Find where the given text appears and provide that cell's center as (x, y) coordinate. 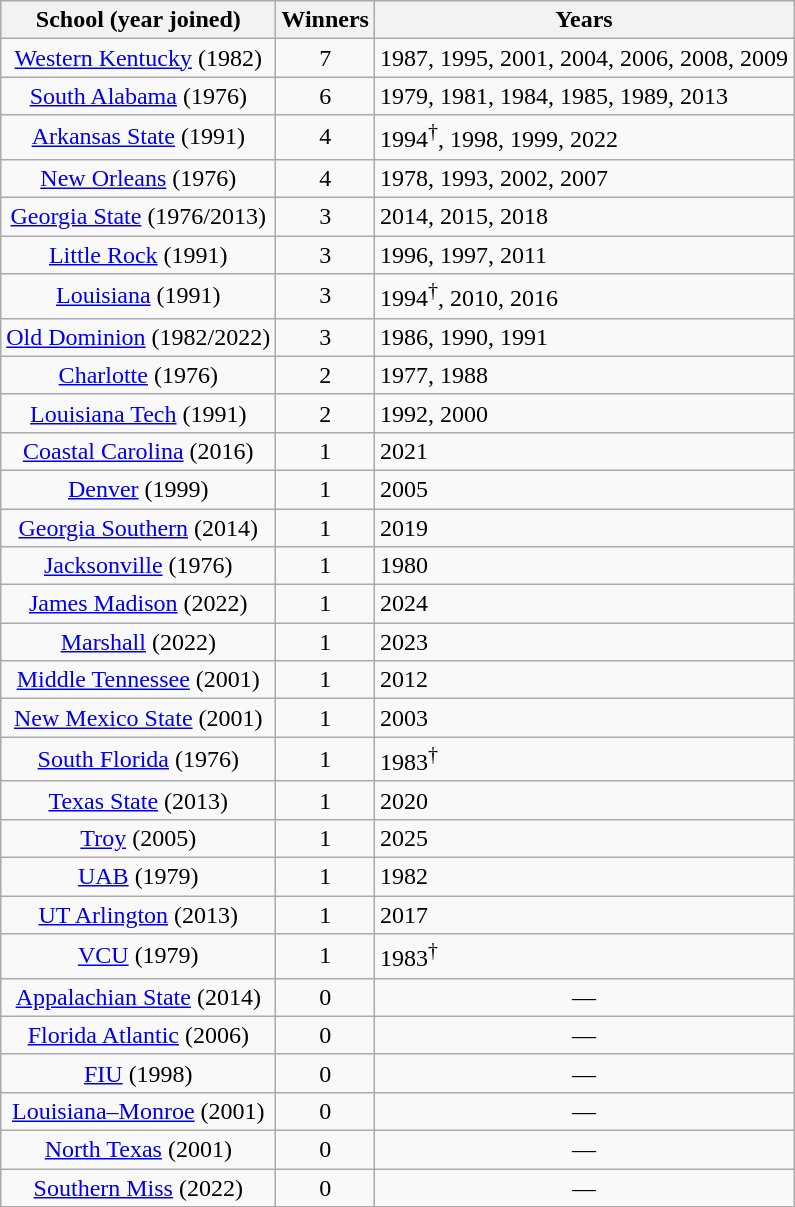
2020 (584, 800)
1996, 1997, 2011 (584, 255)
North Texas (2001) (138, 1150)
1978, 1993, 2002, 2007 (584, 178)
1980 (584, 566)
7 (326, 58)
1994†, 2010, 2016 (584, 296)
2019 (584, 528)
2023 (584, 642)
Coastal Carolina (2016) (138, 451)
Western Kentucky (1982) (138, 58)
2017 (584, 915)
James Madison (2022) (138, 604)
1986, 1990, 1991 (584, 337)
UT Arlington (2013) (138, 915)
Troy (2005) (138, 839)
Georgia State (1976/2013) (138, 217)
2003 (584, 718)
2024 (584, 604)
1979, 1981, 1984, 1985, 1989, 2013 (584, 96)
Middle Tennessee (2001) (138, 680)
2021 (584, 451)
Denver (1999) (138, 489)
Florida Atlantic (2006) (138, 1035)
UAB (1979) (138, 877)
New Mexico State (2001) (138, 718)
VCU (1979) (138, 956)
Southern Miss (2022) (138, 1188)
1994†, 1998, 1999, 2022 (584, 138)
2014, 2015, 2018 (584, 217)
FIU (1998) (138, 1073)
Charlotte (1976) (138, 375)
Marshall (2022) (138, 642)
1982 (584, 877)
6 (326, 96)
1992, 2000 (584, 413)
Winners (326, 20)
2025 (584, 839)
Jacksonville (1976) (138, 566)
Old Dominion (1982/2022) (138, 337)
Louisiana (1991) (138, 296)
Louisiana Tech (1991) (138, 413)
Little Rock (1991) (138, 255)
2005 (584, 489)
Years (584, 20)
1987, 1995, 2001, 2004, 2006, 2008, 2009 (584, 58)
South Alabama (1976) (138, 96)
1977, 1988 (584, 375)
Texas State (2013) (138, 800)
2012 (584, 680)
Louisiana–Monroe (2001) (138, 1111)
School (year joined) (138, 20)
Arkansas State (1991) (138, 138)
South Florida (1976) (138, 760)
New Orleans (1976) (138, 178)
Appalachian State (2014) (138, 997)
Georgia Southern (2014) (138, 528)
